Capture the cell that displays the provided text and extract its [X, Y] central coordinate. 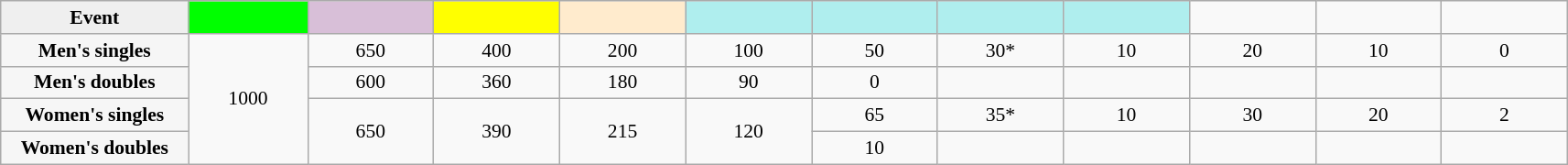
200 [622, 50]
50 [874, 50]
120 [749, 132]
30 [1252, 115]
390 [497, 132]
Men's singles [95, 50]
1000 [248, 99]
215 [622, 132]
65 [874, 115]
35* [1000, 115]
Men's doubles [95, 82]
100 [749, 50]
2 [1505, 115]
600 [371, 82]
30* [1000, 50]
180 [622, 82]
90 [749, 82]
360 [497, 82]
Event [95, 17]
Women's singles [95, 115]
Women's doubles [95, 148]
400 [497, 50]
